Detect which cell encompasses the target text, then output its (X, Y) center coordinate. 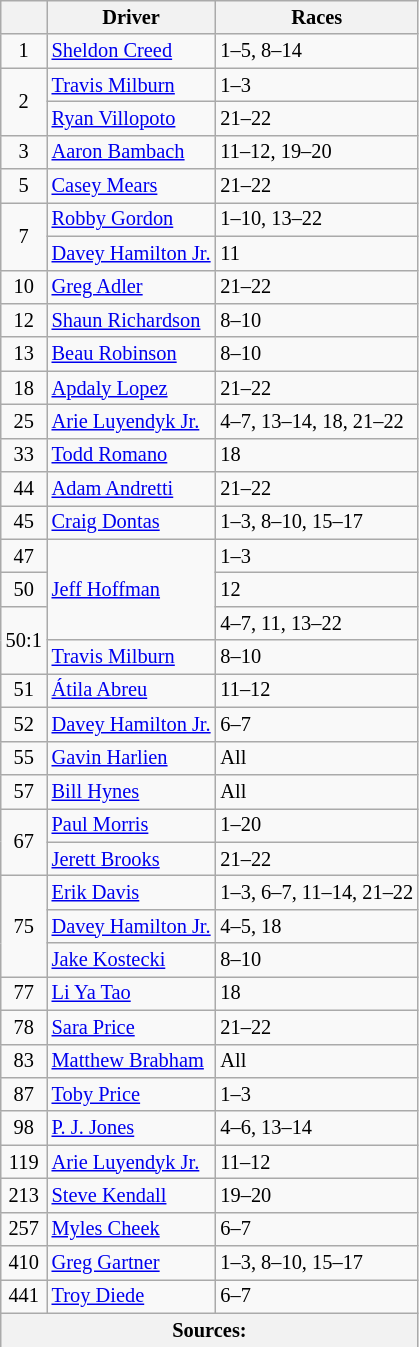
11 (316, 253)
Paul Morris (132, 825)
Jeff Hoffman (132, 590)
Beau Robinson (132, 354)
Driver (132, 17)
Jerett Brooks (132, 859)
Li Ya Tao (132, 993)
Matthew Brabham (132, 1061)
87 (24, 1094)
Myles Cheek (132, 1229)
33 (24, 455)
55 (24, 758)
Bill Hynes (132, 791)
2 (24, 102)
57 (24, 791)
257 (24, 1229)
Greg Adler (132, 287)
77 (24, 993)
11–12, 19–20 (316, 152)
75 (24, 926)
1–10, 13–22 (316, 219)
51 (24, 690)
Aaron Bambach (132, 152)
213 (24, 1195)
119 (24, 1162)
Sources: (210, 1330)
98 (24, 1128)
P. J. Jones (132, 1128)
1–5, 8–14 (316, 51)
Shaun Richardson (132, 320)
4–7, 13–14, 18, 21–22 (316, 421)
Gavin Harlien (132, 758)
83 (24, 1061)
Adam Andretti (132, 489)
Races (316, 17)
50 (24, 589)
441 (24, 1296)
Átila Abreu (132, 690)
410 (24, 1263)
Craig Dontas (132, 522)
Troy Diede (132, 1296)
45 (24, 522)
7 (24, 236)
44 (24, 489)
4–5, 18 (316, 926)
Robby Gordon (132, 219)
52 (24, 724)
Casey Mears (132, 186)
Toby Price (132, 1094)
1–3, 6–7, 11–14, 21–22 (316, 892)
Greg Gartner (132, 1263)
Apdaly Lopez (132, 388)
47 (24, 556)
Jake Kostecki (132, 960)
1 (24, 51)
Sheldon Creed (132, 51)
67 (24, 842)
13 (24, 354)
78 (24, 1027)
5 (24, 186)
Ryan Villopoto (132, 118)
Sara Price (132, 1027)
Steve Kendall (132, 1195)
10 (24, 287)
Todd Romano (132, 455)
4–6, 13–14 (316, 1128)
4–7, 11, 13–22 (316, 623)
Erik Davis (132, 892)
19–20 (316, 1195)
3 (24, 152)
1–20 (316, 825)
25 (24, 421)
50:1 (24, 640)
